For the text-containing cell, return its midpoint in [X, Y] coordinate format. 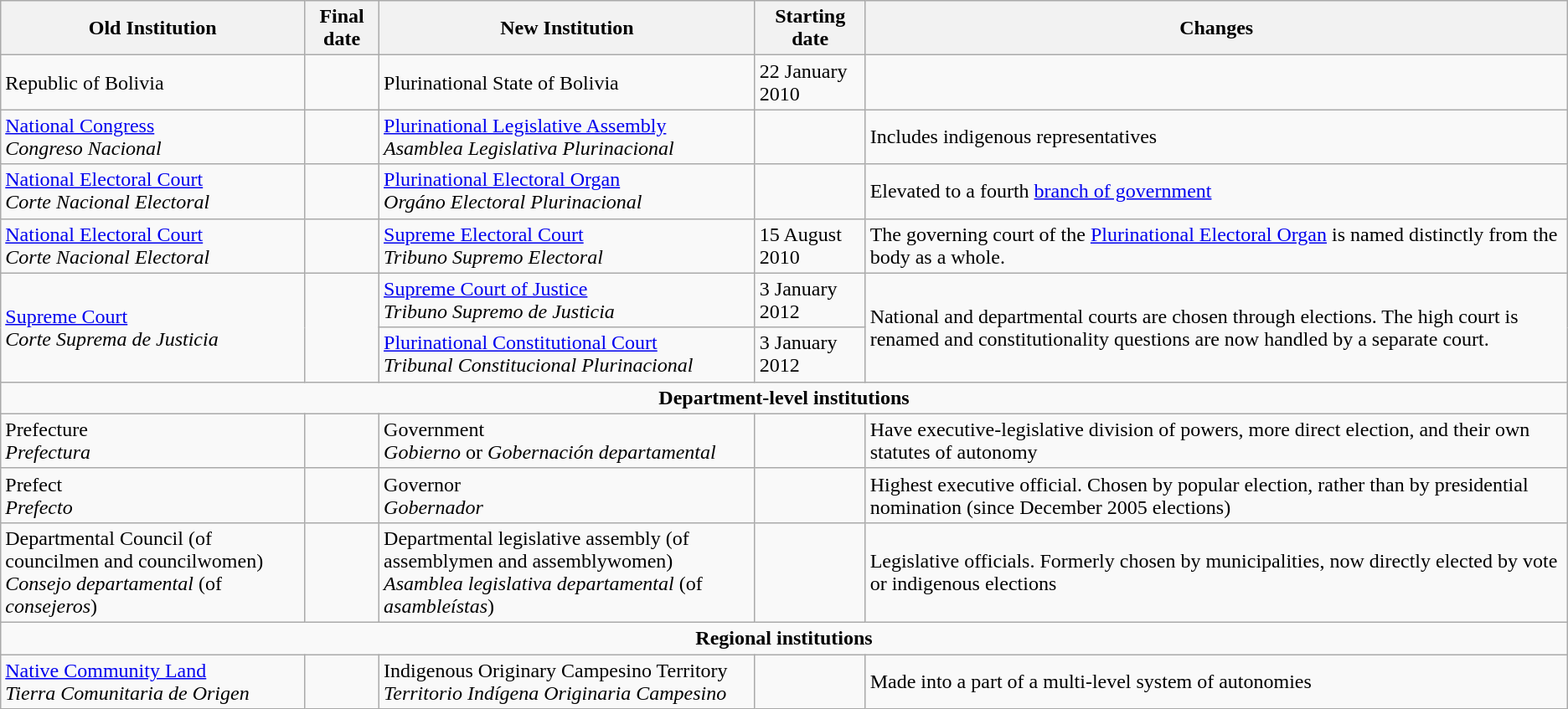
Departmental legislative assembly (of assemblymen and assemblywomen)Asamblea legislativa departamental (of asambleístas) [568, 573]
Made into a part of a multi-level system of autonomies [1216, 681]
National CongressCongreso Nacional [152, 137]
Native Community LandTierra Comunitaria de Origen [152, 681]
Departmental Council (of councilmen and councilwomen)Consejo departamental (of consejeros) [152, 573]
Department-level institutions [784, 398]
GovernorGobernador [568, 496]
PrefecturePrefectura [152, 440]
Indigenous Originary Campesino TerritoryTerritorio Indígena Originaria Campesino [568, 681]
New Institution [568, 28]
GovernmentGobierno or Gobernación departamental [568, 440]
Republic of Bolivia [152, 82]
Plurinational Electoral OrganOrgáno Electoral Plurinacional [568, 191]
15 August 2010 [810, 246]
The governing court of the Plurinational Electoral Organ is named distinctly from the body as a whole. [1216, 246]
Changes [1216, 28]
Legislative officials. Formerly chosen by municipalities, now directly elected by vote or indigenous elections [1216, 573]
Regional institutions [784, 638]
Supreme Electoral CourtTribuno Supremo Electoral [568, 246]
Highest executive official. Chosen by popular election, rather than by presidential nomination (since December 2005 elections) [1216, 496]
Plurinational State of Bolivia [568, 82]
Plurinational Legislative AssemblyAsamblea Legislativa Plurinacional [568, 137]
Starting date [810, 28]
Final date [342, 28]
PrefectPrefecto [152, 496]
Elevated to a fourth branch of government [1216, 191]
Have executive-legislative division of powers, more direct election, and their own statutes of autonomy [1216, 440]
Includes indigenous representatives [1216, 137]
22 January 2010 [810, 82]
Plurinational Constitutional CourtTribunal Constitucional Plurinacional [568, 355]
Old Institution [152, 28]
Supreme Court of JusticeTribuno Supremo de Justicia [568, 300]
Supreme CourtCorte Suprema de Justicia [152, 327]
